Pinpoint the cell where the given text exists, returning its (X, Y) midpoint coordinate. 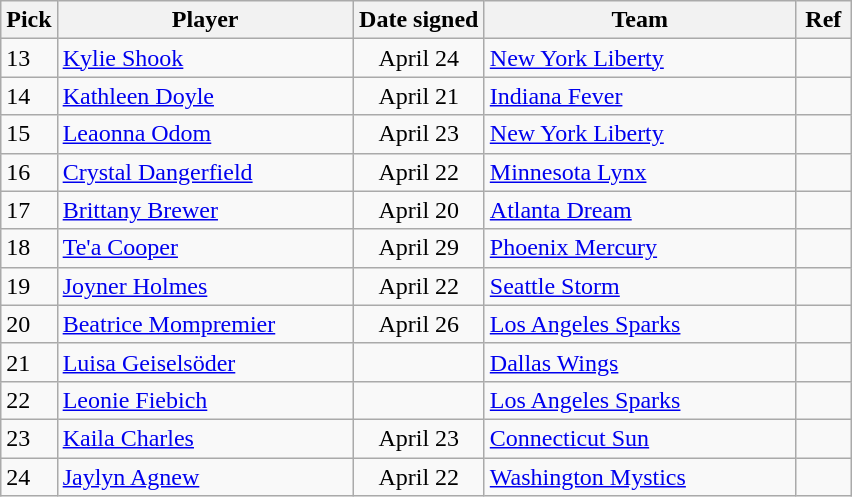
Luisa Geiselsöder (205, 362)
Leonie Fiebich (205, 400)
Seattle Storm (640, 286)
21 (29, 362)
Ref (823, 20)
13 (29, 58)
Team (640, 20)
Joyner Holmes (205, 286)
Minnesota Lynx (640, 172)
Phoenix Mercury (640, 248)
18 (29, 248)
22 (29, 400)
April 29 (418, 248)
Player (205, 20)
Washington Mystics (640, 477)
Crystal Dangerfield (205, 172)
April 26 (418, 324)
Beatrice Mompremier (205, 324)
Atlanta Dream (640, 210)
Dallas Wings (640, 362)
Leaonna Odom (205, 134)
15 (29, 134)
April 21 (418, 96)
Kylie Shook (205, 58)
23 (29, 438)
Brittany Brewer (205, 210)
20 (29, 324)
19 (29, 286)
Te'a Cooper (205, 248)
April 20 (418, 210)
Kathleen Doyle (205, 96)
16 (29, 172)
24 (29, 477)
Indiana Fever (640, 96)
Jaylyn Agnew (205, 477)
14 (29, 96)
17 (29, 210)
Kaila Charles (205, 438)
April 24 (418, 58)
Pick (29, 20)
Date signed (418, 20)
Connecticut Sun (640, 438)
